Pinpoint the cell where the given text exists, returning its [X, Y] midpoint coordinate. 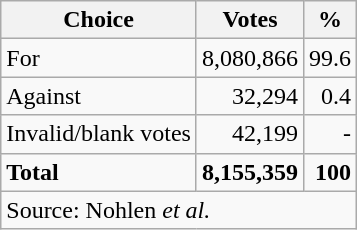
8,155,359 [250, 172]
For [99, 58]
32,294 [250, 96]
Choice [99, 20]
Source: Nohlen et al. [179, 210]
100 [330, 172]
% [330, 20]
Votes [250, 20]
8,080,866 [250, 58]
- [330, 134]
Invalid/blank votes [99, 134]
0.4 [330, 96]
42,199 [250, 134]
99.6 [330, 58]
Total [99, 172]
Against [99, 96]
